Return [x, y] of the center of cell containing provided text 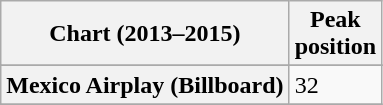
Peakposition [335, 34]
Chart (2013–2015) [145, 34]
Mexico Airplay (Billboard) [145, 85]
32 [335, 85]
